Provide the (x, y) coordinate of the cell's center where the given text is located.  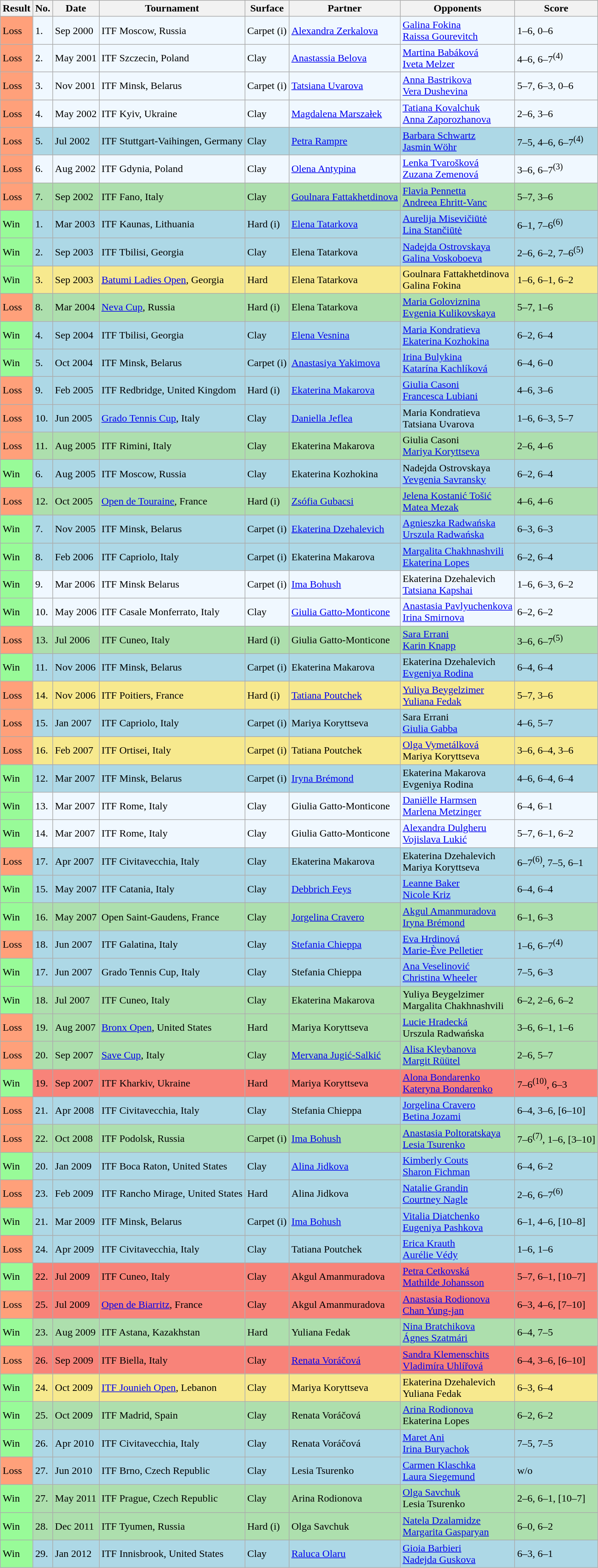
Giulia Casoni Mariya Koryttseva (457, 446)
Mar 2009 (76, 1221)
Nov 2001 (76, 86)
Petra Rampre (345, 141)
Maria Kondratieva Tatsiana Uvarova (457, 418)
Opponents (457, 9)
Tournament (172, 9)
ITF Kharkiv, Ukraine (172, 1083)
1–6, 1–6 (556, 1249)
Neva Cup, Russia (172, 307)
2–6, 6–7(6) (556, 1194)
Jan 2009 (76, 1166)
Eva Hrdinová Marie-Ève Pelletier (457, 944)
Ekaterina Makarova Evgeniya Rodina (457, 778)
6–1, 6–3 (556, 917)
Daniëlle Harmsen Marlena Metzinger (457, 806)
Jun 2005 (76, 418)
Nov 2005 (76, 529)
6–4, 7–5 (556, 1333)
Goulnara Fattakhetdinova Galina Fokina (457, 279)
Ana Veselinović Christina Wheeler (457, 972)
2–6, 6–2, 7–6(5) (556, 252)
Sep 2002 (76, 197)
Sep 2009 (76, 1360)
Aug 2009 (76, 1333)
Mervana Jugić-Salkić (345, 1055)
Anastasia Poltoratskaya Lesia Tsurenko (457, 1138)
7–5, 6–3 (556, 972)
Irina Bulykina Katarína Kachlíková (457, 363)
Nadejda Ostrovskaya Yevgenia Savransky (457, 473)
Agnieszka Radwańska Urszula Radwańska (457, 529)
Sara Errani Karin Knapp (457, 639)
ITF Fano, Italy (172, 197)
ITF Brno, Czech Republic (172, 1471)
Gioia Barbieri Nadejda Guskova (457, 1554)
ITF Catania, Italy (172, 889)
6–1, 7–6(6) (556, 224)
May 2001 (76, 58)
Jorgelina Cravero (345, 917)
Alexandra Zerkalova (345, 31)
6–4, 6–0 (556, 363)
Surface (267, 9)
Tatsiana Uvarova (345, 86)
7–5, 4–6, 6–7(4) (556, 141)
Sara Errani Giulia Gabba (457, 723)
2–6, 5–7 (556, 1055)
6–0, 6–2 (556, 1526)
4–6, 6–4, 6–4 (556, 778)
Debbrich Feys (345, 889)
Elena Vesnina (345, 335)
Dec 2011 (76, 1526)
Tatiana Kovalchuk Anna Zaporozhanova (457, 113)
Score (556, 9)
Yuliana Fedak (345, 1333)
Goulnara Fattakhetdinova (345, 197)
Jul 2002 (76, 141)
Batumi Ladies Open, Georgia (172, 279)
Date (76, 9)
Feb 2007 (76, 750)
ITF Jounieh Open, Lebanon (172, 1388)
Arina Rodionova Ekaterina Lopes (457, 1415)
Olena Antypina (345, 169)
28. (43, 1526)
Sep 2000 (76, 31)
Jul 2006 (76, 639)
Anastasiya Yakimova (345, 363)
1–6, 0–6 (556, 31)
5–7, 6–1, 6–2 (556, 834)
Anastassia Belova (345, 58)
Jan 2012 (76, 1554)
Vitalia Diatchenko Eugeniya Pashkova (457, 1221)
Jelena Kostanić Tošić Matea Mezak (457, 502)
7–6(7), 1–6, [3–10] (556, 1138)
1–6, 6–7(4) (556, 944)
Zsófia Gubacsi (345, 502)
Feb 2005 (76, 391)
Aug 2007 (76, 1028)
ITF Kyiv, Ukraine (172, 113)
ITF Rancho Mirage, United States (172, 1194)
Lenka Tvarošková Zuzana Zemenová (457, 169)
Erica Krauth Aurélie Védy (457, 1249)
Natalie Grandin Courtney Nagle (457, 1194)
Margalita Chakhnashvili Ekaterina Lopes (457, 557)
Nadejda Ostrovskaya Galina Voskoboeva (457, 252)
ITF Boca Raton, United States (172, 1166)
w/o (556, 1471)
ITF Stuttgart-Vaihingen, Germany (172, 141)
1–6, 6–3, 6–2 (556, 584)
3–6, 6–4, 3–6 (556, 750)
Maria Kondratieva Ekaterina Kozhokina (457, 335)
Natela Dzalamidze Margarita Gasparyan (457, 1526)
ITF Biella, Italy (172, 1360)
Maret Ani Irina Buryachok (457, 1443)
ITF Casale Monferrato, Italy (172, 612)
Ekaterina Kozhokina (345, 473)
ITF Ortisei, Italy (172, 750)
Feb 2006 (76, 557)
3–6, 6–1, 1–6 (556, 1028)
Jorgelina Cravero Betina Jozami (457, 1110)
Sep 2004 (76, 335)
Ekaterina Dzehalevich Tatsiana Kapshai (457, 584)
Mar 2003 (76, 224)
2–6, 6–1, [10–7] (556, 1499)
Galina Fokina Raissa Gourevitch (457, 31)
Aurelija Misevičiūtė Lina Stančiūtė (457, 224)
29. (43, 1554)
Giulia Casoni Francesca Lubiani (457, 391)
Anastasia Pavlyuchenkova Irina Smirnova (457, 612)
4–6, 6–7(4) (556, 58)
Apr 2007 (76, 862)
Apr 2008 (76, 1110)
6–3, 6–1 (556, 1554)
1–6, 6–1, 6–2 (556, 279)
No. (43, 9)
6–4, 6–2 (556, 1166)
ITF Redbridge, United Kingdom (172, 391)
Magdalena Marszałek (345, 113)
4–6, 3–6 (556, 391)
Ekaterina Dzehalevich (345, 529)
ITF Prague, Czech Republic (172, 1499)
ITF Gdynia, Poland (172, 169)
2–6, 3–6 (556, 113)
Anna Bastrikova Vera Dushevina (457, 86)
Ekaterina Dzehalevich Yuliana Fedak (457, 1388)
Alisa Kleybanova Margit Rüütel (457, 1055)
Apr 2009 (76, 1249)
Alona Bondarenko Kateryna Bondarenko (457, 1083)
ITF Galatina, Italy (172, 944)
Save Cup, Italy (172, 1055)
Partner (345, 9)
Alexandra Dulgheru Vojislava Lukić (457, 834)
Open de Biarritz, France (172, 1304)
7–6(10), 6–3 (556, 1083)
Feb 2009 (76, 1194)
1–6, 6–3, 5–7 (556, 418)
Flavia Pennetta Andreea Ehritt-Vanc (457, 197)
Raluca Olaru (345, 1554)
ITF Minsk Belarus (172, 584)
Olga Vymetálková Mariya Koryttseva (457, 750)
Akgul Amanmuradova Iryna Brémond (457, 917)
Yuliya Beygelzimer Yuliana Fedak (457, 695)
ITF Astana, Kazakhstan (172, 1333)
ITF Poitiers, France (172, 695)
May 2011 (76, 1499)
Olga Savchuk (345, 1526)
6–1, 4–6, [10–8] (556, 1221)
May 2002 (76, 113)
Jun 2010 (76, 1471)
5–7, 1–6 (556, 307)
Jan 2007 (76, 723)
Barbara Schwartz Jasmin Wöhr (457, 141)
3–6, 6–7(3) (556, 169)
Nina Bratchikova Ágnes Szatmári (457, 1333)
Open Saint-Gaudens, France (172, 917)
Iryna Brémond (345, 778)
ITF Tyumen, Russia (172, 1526)
Aug 2002 (76, 169)
Anastasia Rodionova Chan Yung-jan (457, 1304)
Leanne Baker Nicole Kriz (457, 889)
Ekaterina Dzehalevich Mariya Koryttseva (457, 862)
6–3, 6–4 (556, 1388)
Carmen Klaschka Laura Siegemund (457, 1471)
7–5, 7–5 (556, 1443)
Oct 2008 (76, 1138)
Lucie Hradecká Urszula Radwańska (457, 1028)
Lesia Tsurenko (345, 1471)
Yuliya Beygelzimer Margalita Chakhnashvili (457, 1000)
6–7(6), 7–5, 6–1 (556, 862)
ITF Rimini, Italy (172, 446)
Maria Goloviznina Evgenia Kulikovskaya (457, 307)
ITF Madrid, Spain (172, 1415)
Arina Rodionova (345, 1499)
Kimberly Couts Sharon Fichman (457, 1166)
5–7, 6–1, [10–7] (556, 1277)
Open de Touraine, France (172, 502)
Ekaterina Dzehalevich Evgeniya Rodina (457, 668)
3–6, 6–7(5) (556, 639)
ITF Podolsk, Russia (172, 1138)
6–2, 2–6, 6–2 (556, 1000)
Oct 2004 (76, 363)
Jul 2007 (76, 1000)
4–6, 5–7 (556, 723)
Oct 2005 (76, 502)
2–6, 4–6 (556, 446)
Martina Babáková Iveta Melzer (457, 58)
May 2006 (76, 612)
Sandra Klemenschits Vladimíra Uhlířová (457, 1360)
Olga Savchuk Lesia Tsurenko (457, 1499)
5–7, 6–3, 0–6 (556, 86)
Mar 2006 (76, 584)
6–3, 6–3 (556, 529)
6–3, 4–6, [7–10] (556, 1304)
ITF Kaunas, Lithuania (172, 224)
ITF Innisbrook, United States (172, 1554)
Apr 2010 (76, 1443)
Mar 2004 (76, 307)
4–6, 4–6 (556, 502)
6–4, 6–1 (556, 806)
ITF Szczecin, Poland (172, 58)
Petra Cetkovská Mathilde Johansson (457, 1277)
Bronx Open, United States (172, 1028)
Result (17, 9)
Daniella Jeflea (345, 418)
